Locate the cell with the specified text and output its (X, Y) center coordinate. 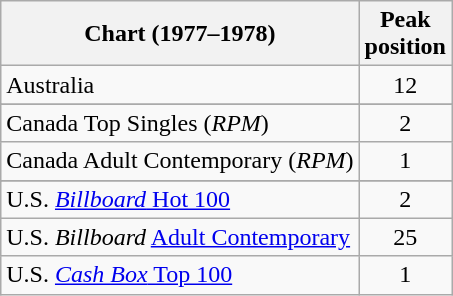
U.S. Billboard Adult Contemporary (180, 237)
U.S. Cash Box Top 100 (180, 275)
12 (405, 85)
Canada Top Singles (RPM) (180, 123)
Canada Adult Contemporary (RPM) (180, 161)
U.S. Billboard Hot 100 (180, 199)
Peakposition (405, 34)
25 (405, 237)
Australia (180, 85)
Chart (1977–1978) (180, 34)
